Find where the given text appears and provide that cell's center as [X, Y] coordinate. 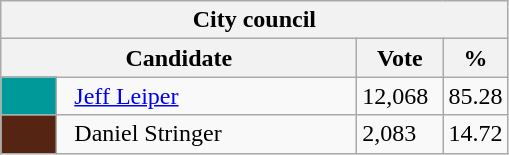
City council [254, 20]
Jeff Leiper [207, 96]
Daniel Stringer [207, 134]
% [476, 58]
85.28 [476, 96]
12,068 [400, 96]
Vote [400, 58]
Candidate [179, 58]
2,083 [400, 134]
14.72 [476, 134]
